Find where the given text appears and provide that cell's center as [X, Y] coordinate. 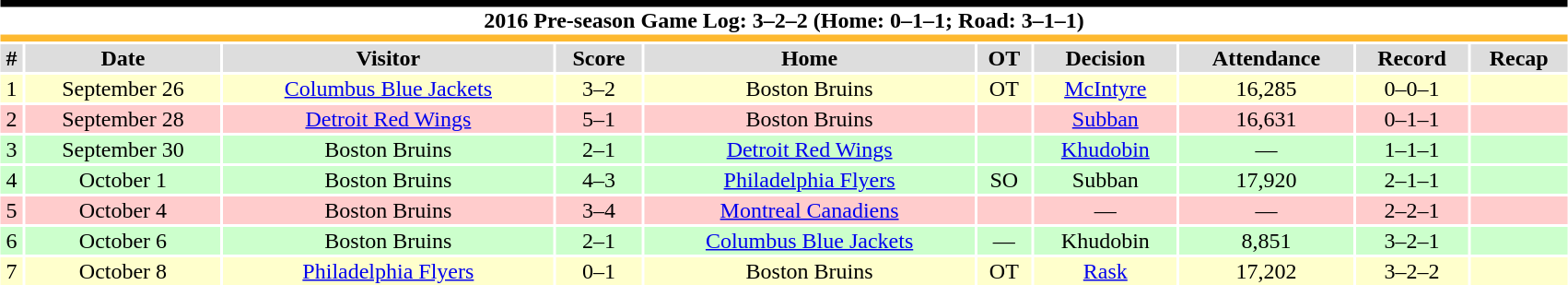
Score [599, 58]
September 28 [123, 119]
3–4 [599, 210]
Record [1412, 58]
0–1–1 [1412, 119]
# [11, 58]
October 6 [123, 241]
October 1 [123, 180]
3–2–1 [1412, 241]
Visitor [389, 58]
6 [11, 241]
7 [11, 271]
0–1 [599, 271]
Attendance [1266, 58]
Decision [1106, 58]
2–1–1 [1412, 180]
October 8 [123, 271]
1–1–1 [1412, 149]
16,631 [1266, 119]
McIntyre [1106, 89]
5–1 [599, 119]
5 [11, 210]
October 4 [123, 210]
3–2 [599, 89]
2–2–1 [1412, 210]
3 [11, 149]
0–0–1 [1412, 89]
3–2–2 [1412, 271]
4–3 [599, 180]
Rask [1106, 271]
Recap [1518, 58]
September 26 [123, 89]
2016 Pre-season Game Log: 3–2–2 (Home: 0–1–1; Road: 3–1–1) [784, 20]
SO [1004, 180]
17,920 [1266, 180]
16,285 [1266, 89]
September 30 [123, 149]
2 [11, 119]
17,202 [1266, 271]
Montreal Canadiens [809, 210]
1 [11, 89]
Date [123, 58]
8,851 [1266, 241]
Home [809, 58]
4 [11, 180]
